Extract the [x, y] coordinate from the center of the cell holding the provided text.  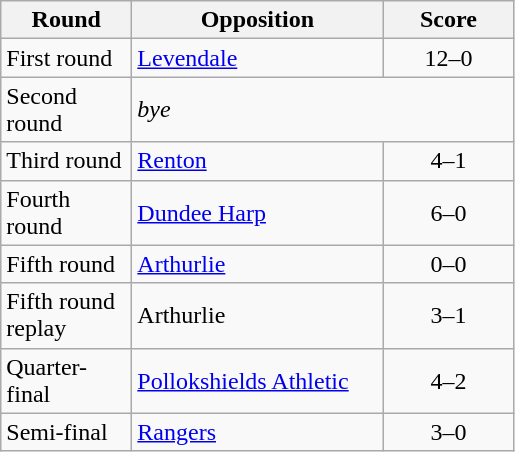
3–1 [448, 316]
First round [66, 58]
Round [66, 20]
Score [448, 20]
4–1 [448, 161]
Fifth round [66, 264]
Renton [258, 161]
Fourth round [66, 212]
0–0 [448, 264]
bye [323, 110]
Dundee Harp [258, 212]
Second round [66, 110]
Quarter-final [66, 380]
12–0 [448, 58]
Third round [66, 161]
Levendale [258, 58]
Pollokshields Athletic [258, 380]
Semi-final [66, 432]
3–0 [448, 432]
Fifth round replay [66, 316]
Opposition [258, 20]
6–0 [448, 212]
Rangers [258, 432]
4–2 [448, 380]
